Determine the (x, y) coordinate at the center of the cell enclosing the given text.  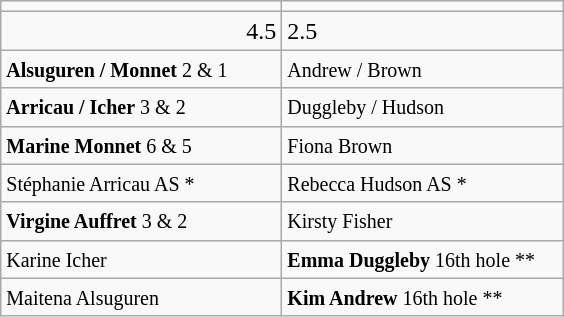
Andrew / Brown (422, 69)
Arricau / Icher 3 & 2 (142, 107)
2.5 (422, 31)
Maitena Alsuguren (142, 297)
Rebecca Hudson AS * (422, 183)
4.5 (142, 31)
Stéphanie Arricau AS * (142, 183)
Marine Monnet 6 & 5 (142, 145)
Karine Icher (142, 259)
Alsuguren / Monnet 2 & 1 (142, 69)
Duggleby / Hudson (422, 107)
Kirsty Fisher (422, 221)
Emma Duggleby 16th hole ** (422, 259)
Fiona Brown (422, 145)
Kim Andrew 16th hole ** (422, 297)
Virgine Auffret 3 & 2 (142, 221)
